Pinpoint the cell where the given text exists, returning its (X, Y) midpoint coordinate. 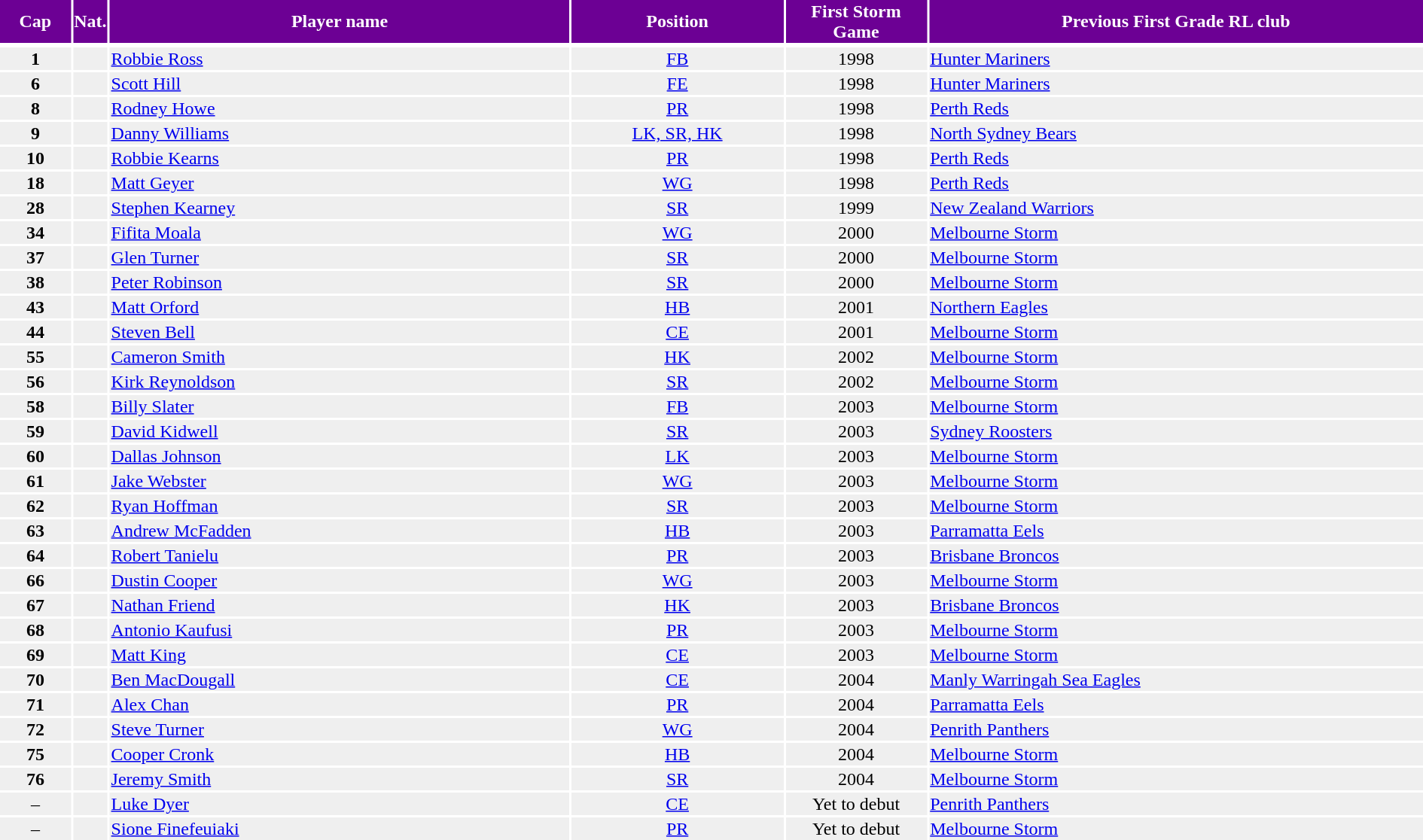
Nat. (90, 21)
Matt King (340, 655)
59 (35, 431)
Kirk Reynoldson (340, 382)
Cap (35, 21)
Sydney Roosters (1176, 431)
1999 (856, 208)
44 (35, 332)
66 (35, 580)
LK (678, 456)
Steve Turner (340, 729)
9 (35, 133)
69 (35, 655)
Previous First Grade RL club (1176, 21)
18 (35, 183)
Rodney Howe (340, 108)
Matt Orford (340, 307)
55 (35, 357)
70 (35, 680)
Stephen Kearney (340, 208)
60 (35, 456)
North Sydney Bears (1176, 133)
Fifita Moala (340, 233)
64 (35, 555)
37 (35, 257)
Ryan Hoffman (340, 506)
Robbie Ross (340, 59)
Peter Robinson (340, 282)
Antonio Kaufusi (340, 630)
10 (35, 158)
43 (35, 307)
First Storm Game (856, 21)
38 (35, 282)
76 (35, 779)
Cameron Smith (340, 357)
Sione Finefeuiaki (340, 829)
28 (35, 208)
Cooper Cronk (340, 754)
Jeremy Smith (340, 779)
61 (35, 481)
34 (35, 233)
Player name (340, 21)
David Kidwell (340, 431)
Robbie Kearns (340, 158)
Position (678, 21)
8 (35, 108)
68 (35, 630)
Glen Turner (340, 257)
New Zealand Warriors (1176, 208)
72 (35, 729)
FE (678, 84)
Billy Slater (340, 406)
Luke Dyer (340, 804)
LK, SR, HK (678, 133)
Ben MacDougall (340, 680)
Robert Tanielu (340, 555)
58 (35, 406)
Scott Hill (340, 84)
56 (35, 382)
75 (35, 754)
Northern Eagles (1176, 307)
Danny Williams (340, 133)
Steven Bell (340, 332)
6 (35, 84)
62 (35, 506)
Andrew McFadden (340, 531)
Alex Chan (340, 705)
67 (35, 605)
Dustin Cooper (340, 580)
Matt Geyer (340, 183)
Nathan Friend (340, 605)
63 (35, 531)
1 (35, 59)
71 (35, 705)
Manly Warringah Sea Eagles (1176, 680)
Jake Webster (340, 481)
Dallas Johnson (340, 456)
